Determine the [X, Y] coordinate at the center of the cell enclosing the given text.  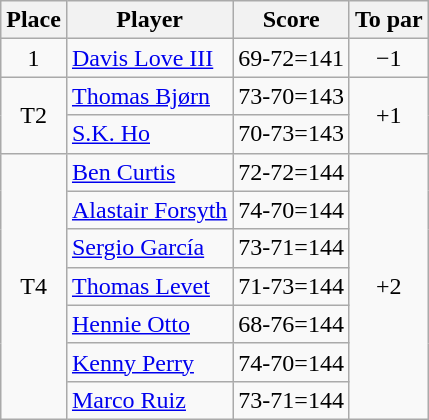
T2 [34, 115]
Ben Curtis [149, 172]
Davis Love III [149, 58]
71-73=144 [292, 286]
Thomas Levet [149, 286]
72-72=144 [292, 172]
73-70=143 [292, 96]
+2 [388, 286]
T4 [34, 286]
Sergio García [149, 248]
Thomas Bjørn [149, 96]
To par [388, 20]
S.K. Ho [149, 134]
Hennie Otto [149, 324]
Score [292, 20]
70-73=143 [292, 134]
69-72=141 [292, 58]
68-76=144 [292, 324]
Alastair Forsyth [149, 210]
Marco Ruiz [149, 400]
1 [34, 58]
Player [149, 20]
+1 [388, 115]
Kenny Perry [149, 362]
Place [34, 20]
−1 [388, 58]
